Locate the cell with the specified text and output its [x, y] center coordinate. 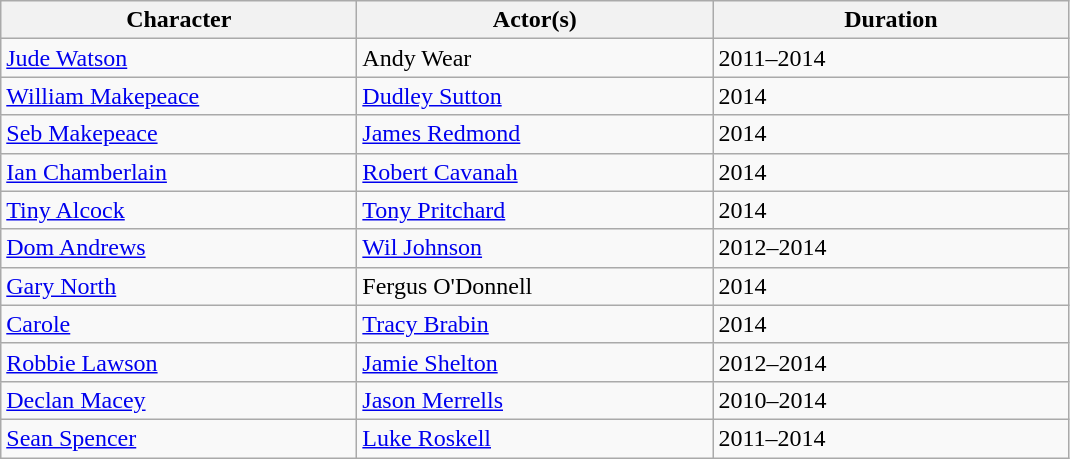
Wil Johnson [535, 248]
Fergus O'Donnell [535, 286]
Jude Watson [179, 58]
Andy Wear [535, 58]
2010–2014 [891, 400]
Jamie Shelton [535, 362]
Dudley Sutton [535, 96]
Actor(s) [535, 20]
Jason Merrells [535, 400]
William Makepeace [179, 96]
Seb Makepeace [179, 134]
Dom Andrews [179, 248]
James Redmond [535, 134]
Sean Spencer [179, 438]
Tony Pritchard [535, 210]
Character [179, 20]
Robbie Lawson [179, 362]
Luke Roskell [535, 438]
Declan Macey [179, 400]
Gary North [179, 286]
Tiny Alcock [179, 210]
Duration [891, 20]
Robert Cavanah [535, 172]
Tracy Brabin [535, 324]
Carole [179, 324]
Ian Chamberlain [179, 172]
